Find where the given text appears and provide that cell's center as (x, y) coordinate. 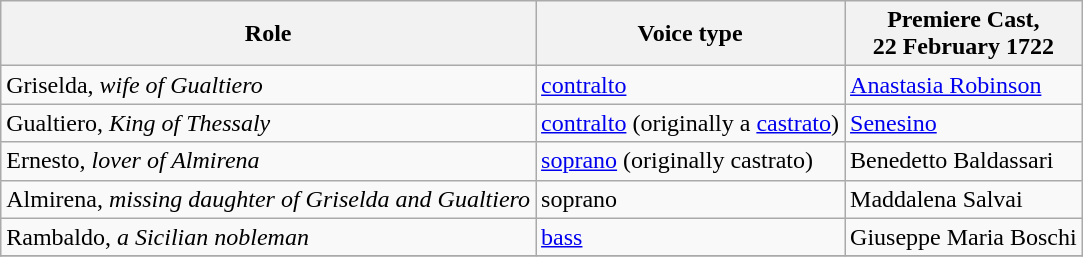
bass (690, 237)
Almirena, missing daughter of Griselda and Gualtiero (268, 199)
soprano (690, 199)
Rambaldo, a Sicilian nobleman (268, 237)
contralto (originally a castrato) (690, 123)
Voice type (690, 34)
Griselda, wife of Gualtiero (268, 85)
contralto (690, 85)
Anastasia Robinson (964, 85)
Gualtiero, King of Thessaly (268, 123)
Premiere Cast,22 February 1722 (964, 34)
Ernesto, lover of Almirena (268, 161)
Senesino (964, 123)
Role (268, 34)
Maddalena Salvai (964, 199)
Benedetto Baldassari (964, 161)
Giuseppe Maria Boschi (964, 237)
soprano (originally castrato) (690, 161)
